Search for the cell housing the specified text and yield its (x, y) center coordinate. 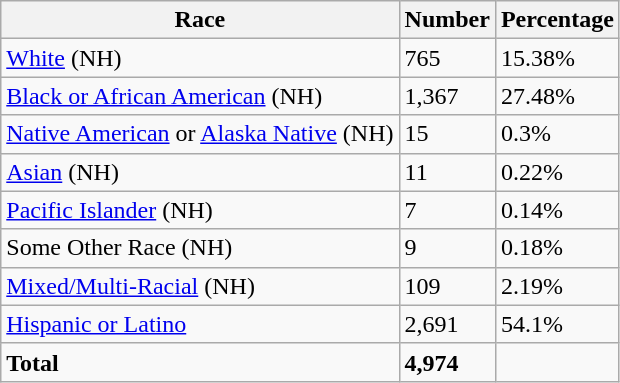
15.38% (557, 58)
54.1% (557, 324)
0.22% (557, 172)
7 (447, 210)
Total (200, 362)
0.14% (557, 210)
Number (447, 20)
11 (447, 172)
Mixed/Multi-Racial (NH) (200, 286)
0.3% (557, 134)
Race (200, 20)
Hispanic or Latino (200, 324)
Asian (NH) (200, 172)
1,367 (447, 96)
Some Other Race (NH) (200, 248)
4,974 (447, 362)
765 (447, 58)
15 (447, 134)
Black or African American (NH) (200, 96)
0.18% (557, 248)
27.48% (557, 96)
2.19% (557, 286)
Percentage (557, 20)
Pacific Islander (NH) (200, 210)
109 (447, 286)
9 (447, 248)
Native American or Alaska Native (NH) (200, 134)
2,691 (447, 324)
White (NH) (200, 58)
